Identify which cell holds the provided text, then report its [x, y] central coordinate. 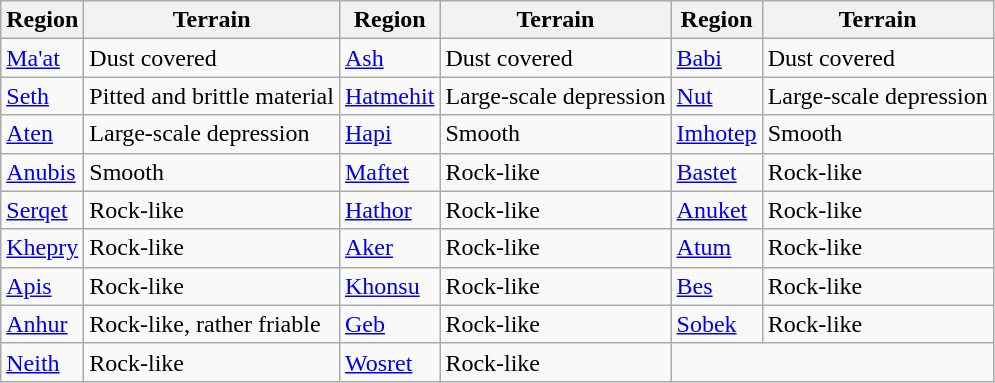
Ma'at [42, 58]
Hathor [389, 210]
Serqet [42, 210]
Anuket [716, 210]
Babi [716, 58]
Seth [42, 96]
Khepry [42, 248]
Rock-like, rather friable [212, 324]
Nut [716, 96]
Ash [389, 58]
Anubis [42, 172]
Anhur [42, 324]
Imhotep [716, 134]
Hapi [389, 134]
Atum [716, 248]
Bes [716, 286]
Apis [42, 286]
Sobek [716, 324]
Aten [42, 134]
Neith [42, 362]
Hatmehit [389, 96]
Aker [389, 248]
Maftet [389, 172]
Pitted and brittle material [212, 96]
Bastet [716, 172]
Khonsu [389, 286]
Wosret [389, 362]
Geb [389, 324]
